Search for the cell housing the specified text and yield its [X, Y] center coordinate. 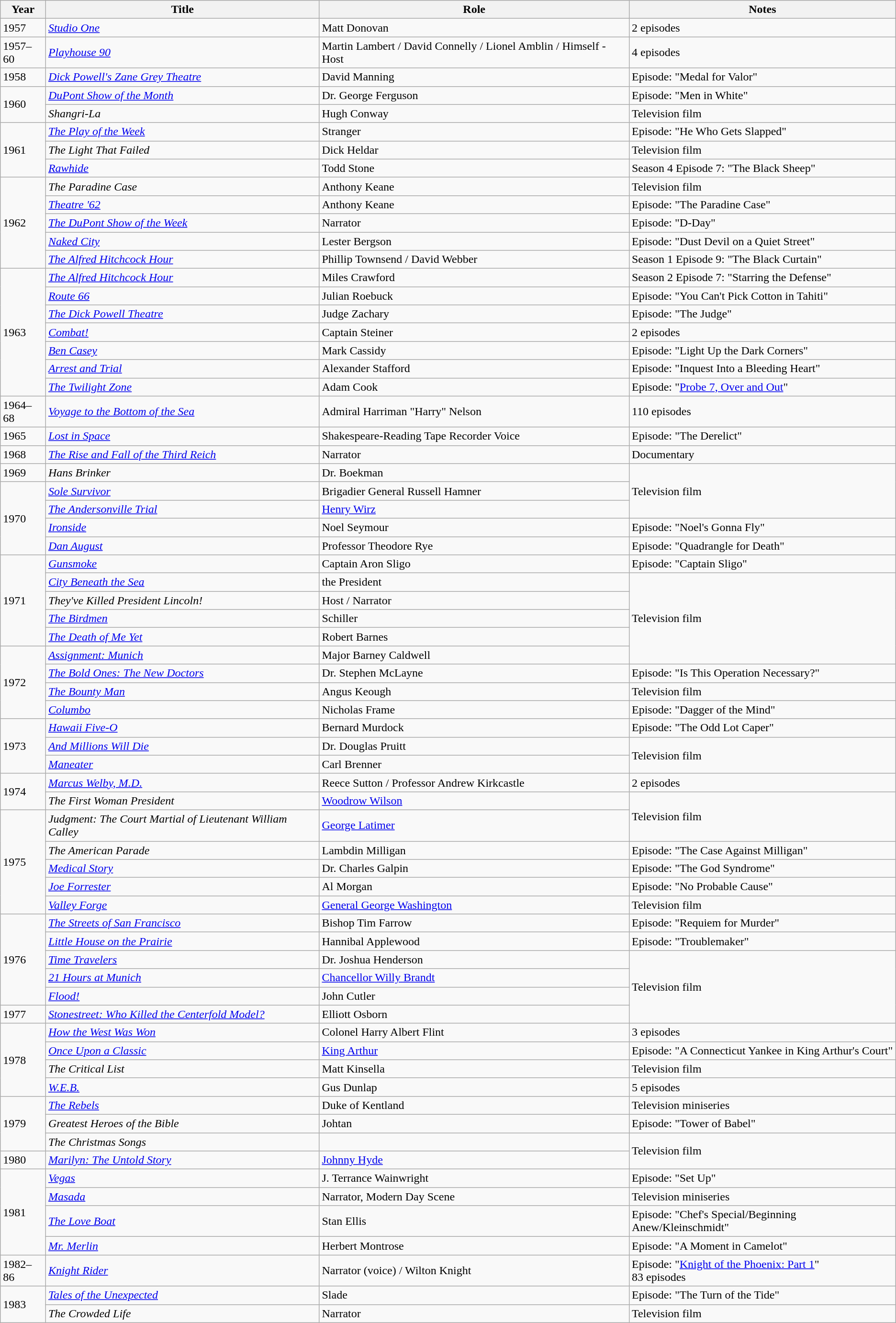
Time Travelers [182, 960]
Playhouse 90 [182, 53]
Medical Story [182, 869]
Episode: "D-Day" [762, 223]
The Play of the Week [182, 132]
The Bounty Man [182, 691]
Episode: "Men in White" [762, 95]
1972 [23, 682]
Carl Brenner [474, 764]
Notes [762, 10]
Lost in Space [182, 436]
The Birdmen [182, 619]
1962 [23, 223]
Dr. Douglas Pruitt [474, 746]
Episode: "The Turn of the Tide" [762, 1295]
Narrator, Modern Day Scene [474, 1197]
Maneater [182, 764]
Alexander Stafford [474, 369]
1974 [23, 792]
Arrest and Trial [182, 369]
Mr. Merlin [182, 1246]
Stranger [474, 132]
Julian Roebuck [474, 296]
Captain Aron Sligo [474, 564]
Naked City [182, 241]
Episode: "Troublemaker" [762, 941]
Episode: "The Case Against Milligan" [762, 850]
Once Upon a Classic [182, 1051]
The Light That Failed [182, 150]
Combat! [182, 332]
Stonestreet: Who Killed the Centerfold Model? [182, 1014]
Assignment: Munich [182, 655]
Bernard Murdock [474, 728]
Lester Bergson [474, 241]
Episode: "A Connecticut Yankee in King Arthur's Court" [762, 1051]
Role [474, 10]
1977 [23, 1014]
Hawaii Five-O [182, 728]
Title [182, 10]
Episode: "Knight of the Phoenix: Part 1"83 episodes [762, 1271]
Ben Casey [182, 351]
Documentary [762, 454]
City Beneath the Sea [182, 582]
Phillip Townsend / David Webber [474, 260]
Ironside [182, 527]
Colonel Harry Albert Flint [474, 1032]
Major Barney Caldwell [474, 655]
1960 [23, 104]
1958 [23, 77]
Johnny Hyde [474, 1160]
The American Parade [182, 850]
Henry Wirz [474, 509]
Slade [474, 1295]
Hannibal Applewood [474, 941]
The Crowded Life [182, 1313]
Knight Rider [182, 1271]
The Rebels [182, 1105]
Dr. Stephen McLayne [474, 673]
J. Terrance Wainwright [474, 1178]
5 episodes [762, 1087]
Admiral Harriman "Harry" Nelson [474, 412]
The DuPont Show of the Week [182, 223]
How the West Was Won [182, 1032]
Dr. Joshua Henderson [474, 960]
Episode: "Inquest Into a Bleeding Heart" [762, 369]
George Latimer [474, 825]
Martin Lambert / David Connelly / Lionel Amblin / Himself - Host [474, 53]
1973 [23, 746]
Episode: "Captain Sligo" [762, 564]
1971 [23, 600]
Episode: "No Probable Cause" [762, 887]
Judge Zachary [474, 314]
Vegas [182, 1178]
Marilyn: The Untold Story [182, 1160]
Studio One [182, 28]
Herbert Montrose [474, 1246]
Dick Powell's Zane Grey Theatre [182, 77]
David Manning [474, 77]
1976 [23, 960]
Gus Dunlap [474, 1087]
1979 [23, 1123]
Year [23, 10]
3 episodes [762, 1032]
Shangri-La [182, 113]
the President [474, 582]
Episode: "He Who Gets Slapped" [762, 132]
King Arthur [474, 1051]
Dick Heldar [474, 150]
The Critical List [182, 1069]
Hans Brinker [182, 473]
The Christmas Songs [182, 1142]
Greatest Heroes of the Bible [182, 1123]
Matt Donovan [474, 28]
Flood! [182, 996]
Robert Barnes [474, 637]
General George Washington [474, 905]
Episode: "A Moment in Camelot" [762, 1246]
The Andersonville Trial [182, 509]
1975 [23, 862]
1968 [23, 454]
Episode: "Noel's Gonna Fly" [762, 527]
Nicholas Frame [474, 710]
Episode: "The Judge" [762, 314]
Al Morgan [474, 887]
Episode: "You Can't Pick Cotton in Tahiti" [762, 296]
Miles Crawford [474, 278]
1981 [23, 1212]
Elliott Osborn [474, 1014]
Host / Narrator [474, 600]
Voyage to the Bottom of the Sea [182, 412]
Todd Stone [474, 168]
1982–86 [23, 1271]
Narrator (voice) / Wilton Knight [474, 1271]
Rawhide [182, 168]
Little House on the Prairie [182, 941]
Episode: "Probe 7, Over and Out" [762, 387]
Season 4 Episode 7: "The Black Sheep" [762, 168]
Hugh Conway [474, 113]
Captain Steiner [474, 332]
Reece Sutton / Professor Andrew Kirkcastle [474, 782]
Season 1 Episode 9: "The Black Curtain" [762, 260]
Adam Cook [474, 387]
Episode: "The Derelict" [762, 436]
John Cutler [474, 996]
Sole Survivor [182, 491]
Episode: "Light Up the Dark Corners" [762, 351]
110 episodes [762, 412]
The Paradine Case [182, 186]
Episode: "Chef's Special/Beginning Anew/Kleinschmidt" [762, 1221]
Episode: "Set Up" [762, 1178]
Joe Forrester [182, 887]
Duke of Kentland [474, 1105]
Shakespeare-Reading Tape Recorder Voice [474, 436]
Noel Seymour [474, 527]
Dr. Charles Galpin [474, 869]
The Bold Ones: The New Doctors [182, 673]
1970 [23, 518]
Chancellor Willy Brandt [474, 978]
1978 [23, 1060]
Lambdin Milligan [474, 850]
Episode: "Quadrangle for Death" [762, 545]
1963 [23, 332]
1957 [23, 28]
Episode: "The Paradine Case" [762, 204]
The Twilight Zone [182, 387]
Episode: "Tower of Babel" [762, 1123]
Matt Kinsella [474, 1069]
1965 [23, 436]
Episode: "The Odd Lot Caper" [762, 728]
Episode: "Dagger of the Mind" [762, 710]
The First Woman President [182, 801]
Season 2 Episode 7: "Starring the Defense" [762, 278]
Stan Ellis [474, 1221]
Route 66 [182, 296]
1969 [23, 473]
The Rise and Fall of the Third Reich [182, 454]
And Millions Will Die [182, 746]
Tales of the Unexpected [182, 1295]
Woodrow Wilson [474, 801]
Episode: "The God Syndrome" [762, 869]
Dr. Boekman [474, 473]
Judgment: The Court Martial of Lieutenant William Calley [182, 825]
The Love Boat [182, 1221]
Gunsmoke [182, 564]
Masada [182, 1197]
Episode: "Dust Devil on a Quiet Street" [762, 241]
1961 [23, 150]
Mark Cassidy [474, 351]
Dan August [182, 545]
Professor Theodore Rye [474, 545]
1964–68 [23, 412]
The Streets of San Francisco [182, 923]
Episode: "Is This Operation Necessary?" [762, 673]
Brigadier General Russell Hamner [474, 491]
Marcus Welby, M.D. [182, 782]
The Dick Powell Theatre [182, 314]
21 Hours at Munich [182, 978]
Dr. George Ferguson [474, 95]
Johtan [474, 1123]
Theatre '62 [182, 204]
Valley Forge [182, 905]
The Death of Me Yet [182, 637]
Bishop Tim Farrow [474, 923]
Schiller [474, 619]
1980 [23, 1160]
DuPont Show of the Month [182, 95]
1957–60 [23, 53]
Episode: "Requiem for Murder" [762, 923]
Columbo [182, 710]
Angus Keough [474, 691]
1983 [23, 1304]
Episode: "Medal for Valor" [762, 77]
They've Killed President Lincoln! [182, 600]
W.E.B. [182, 1087]
4 episodes [762, 53]
